Extract the [X, Y] coordinate from the center of the cell holding the provided text.  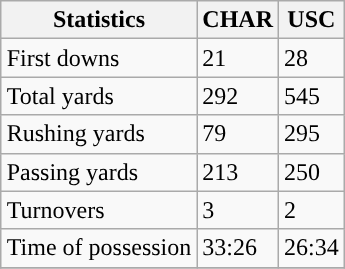
2 [312, 210]
USC [312, 20]
26:34 [312, 248]
250 [312, 172]
Passing yards [99, 172]
79 [238, 134]
21 [238, 58]
First downs [99, 58]
Statistics [99, 20]
295 [312, 134]
292 [238, 96]
3 [238, 210]
33:26 [238, 248]
Rushing yards [99, 134]
Total yards [99, 96]
545 [312, 96]
Turnovers [99, 210]
213 [238, 172]
28 [312, 58]
Time of possession [99, 248]
CHAR [238, 20]
